Return [x, y] of the center of cell containing provided text 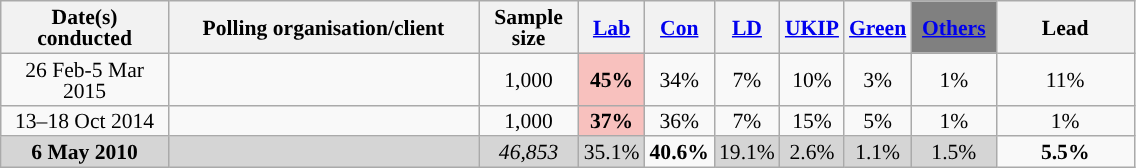
Lead [1065, 27]
36% [680, 120]
UKIP [812, 27]
1.1% [878, 152]
Date(s)conducted [85, 27]
2.6% [812, 152]
Con [680, 27]
Polling organisation/client [323, 27]
LD [747, 27]
1.5% [954, 152]
13–18 Oct 2014 [85, 120]
Sample size [528, 27]
Others [954, 27]
Green [878, 27]
46,853 [528, 152]
26 Feb-5 Mar 2015 [85, 79]
11% [1065, 79]
34% [680, 79]
45% [612, 79]
15% [812, 120]
35.1% [612, 152]
10% [812, 79]
5% [878, 120]
Lab [612, 27]
19.1% [747, 152]
3% [878, 79]
37% [612, 120]
5.5% [1065, 152]
40.6% [680, 152]
6 May 2010 [85, 152]
